Search for the cell housing the specified text and yield its (X, Y) center coordinate. 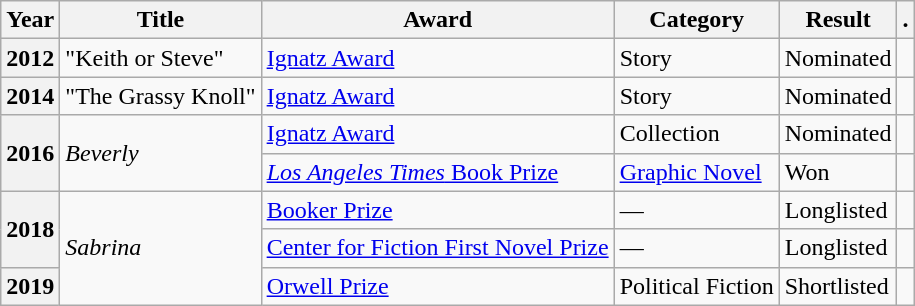
. (906, 20)
Booker Prize (438, 210)
Category (696, 20)
2018 (30, 229)
2016 (30, 153)
Los Angeles Times Book Prize (438, 172)
Collection (696, 134)
Title (160, 20)
Won (838, 172)
Result (838, 20)
Sabrina (160, 248)
"Keith or Steve" (160, 58)
Beverly (160, 153)
2019 (30, 286)
Orwell Prize (438, 286)
Shortlisted (838, 286)
2014 (30, 96)
Political Fiction (696, 286)
Center for Fiction First Novel Prize (438, 248)
Award (438, 20)
"The Grassy Knoll" (160, 96)
2012 (30, 58)
Year (30, 20)
Graphic Novel (696, 172)
